Locate the cell with the specified text and output its (X, Y) center coordinate. 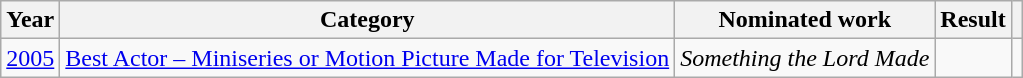
2005 (30, 58)
Category (368, 20)
Best Actor – Miniseries or Motion Picture Made for Television (368, 58)
Year (30, 20)
Nominated work (805, 20)
Result (973, 20)
Something the Lord Made (805, 58)
